Pinpoint the cell where the given text exists, returning its (X, Y) midpoint coordinate. 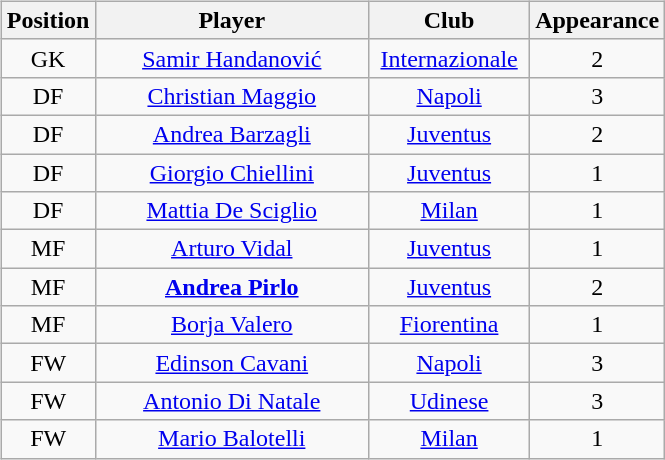
Andrea Barzagli (232, 134)
GK (48, 58)
Mattia De Sciglio (232, 211)
Borja Valero (232, 325)
Udinese (450, 401)
Position (48, 20)
Fiorentina (450, 325)
Antonio Di Natale (232, 401)
Appearance (598, 20)
Christian Maggio (232, 96)
Andrea Pirlo (232, 287)
Giorgio Chiellini (232, 173)
Mario Balotelli (232, 439)
Player (232, 20)
Internazionale (450, 58)
Samir Handanović (232, 58)
Club (450, 20)
Arturo Vidal (232, 249)
Edinson Cavani (232, 363)
